Find where the given text appears and provide that cell's center as [x, y] coordinate. 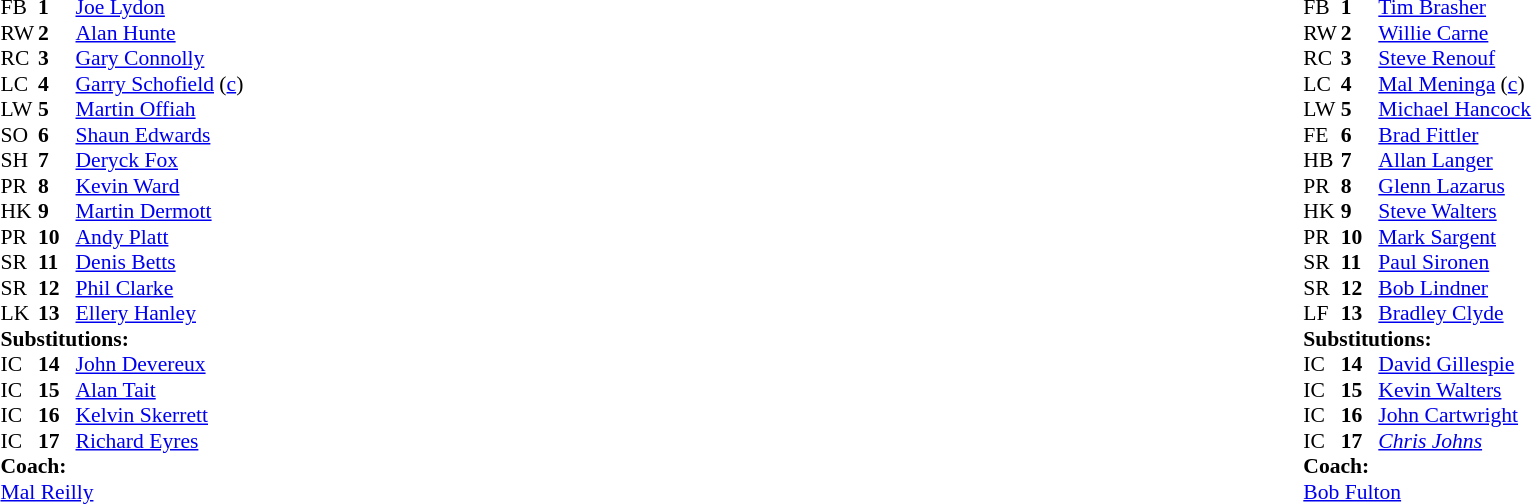
Richard Eyres [160, 441]
Willie Carne [1454, 33]
Ellery Hanley [160, 313]
Shaun Edwards [160, 135]
Andy Platt [160, 237]
Steve Walters [1454, 211]
Kelvin Skerrett [160, 415]
Kevin Walters [1454, 390]
Martin Offiah [160, 109]
Allan Langer [1454, 161]
Garry Schofield (c) [160, 84]
Steve Renouf [1454, 59]
Brad Fittler [1454, 135]
LK [19, 313]
LF [1322, 313]
John Cartwright [1454, 415]
Gary Connolly [160, 59]
Alan Tait [160, 390]
FE [1322, 135]
Mal Meninga (c) [1454, 84]
Alan Hunte [160, 33]
David Gillespie [1454, 365]
Phil Clarke [160, 288]
Denis Betts [160, 263]
John Devereux [160, 365]
Glenn Lazarus [1454, 186]
Deryck Fox [160, 161]
Paul Sironen [1454, 263]
SO [19, 135]
SH [19, 161]
Michael Hancock [1454, 109]
Kevin Ward [160, 186]
Mark Sargent [1454, 237]
Bob Lindner [1454, 288]
HB [1322, 161]
Bradley Clyde [1454, 313]
Chris Johns [1454, 441]
Martin Dermott [160, 211]
